Pinpoint the cell where the given text exists, returning its (X, Y) midpoint coordinate. 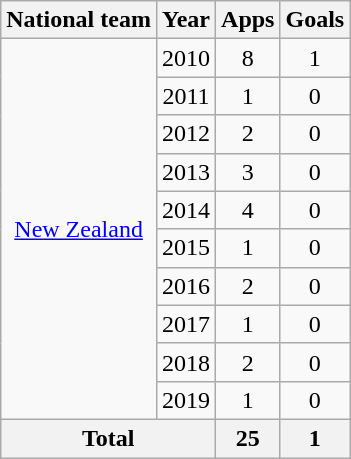
National team (79, 20)
2012 (186, 134)
Goals (315, 20)
2015 (186, 248)
2011 (186, 96)
3 (248, 172)
Year (186, 20)
8 (248, 58)
4 (248, 210)
New Zealand (79, 230)
2014 (186, 210)
Total (108, 438)
25 (248, 438)
2013 (186, 172)
2010 (186, 58)
2017 (186, 324)
2016 (186, 286)
2019 (186, 400)
Apps (248, 20)
2018 (186, 362)
